Search for the cell housing the specified text and yield its [x, y] center coordinate. 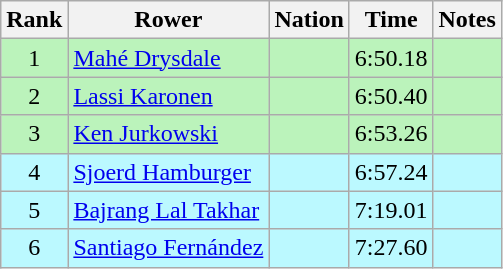
7:27.60 [391, 248]
Nation [309, 20]
Santiago Fernández [168, 248]
Time [391, 20]
6:57.24 [391, 172]
3 [34, 134]
1 [34, 58]
5 [34, 210]
6:53.26 [391, 134]
6 [34, 248]
4 [34, 172]
Rank [34, 20]
6:50.40 [391, 96]
Notes [467, 20]
Sjoerd Hamburger [168, 172]
7:19.01 [391, 210]
6:50.18 [391, 58]
Bajrang Lal Takhar [168, 210]
2 [34, 96]
Lassi Karonen [168, 96]
Rower [168, 20]
Mahé Drysdale [168, 58]
Ken Jurkowski [168, 134]
